Identify which cell holds the provided text, then report its [X, Y] central coordinate. 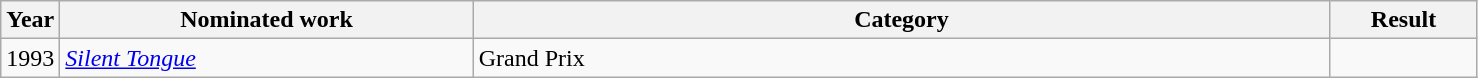
Result [1404, 20]
Silent Tongue [266, 58]
Nominated work [266, 20]
1993 [30, 58]
Grand Prix [901, 58]
Category [901, 20]
Year [30, 20]
